Scan for the cell matching the given text and deliver its (X, Y) coordinate at center. 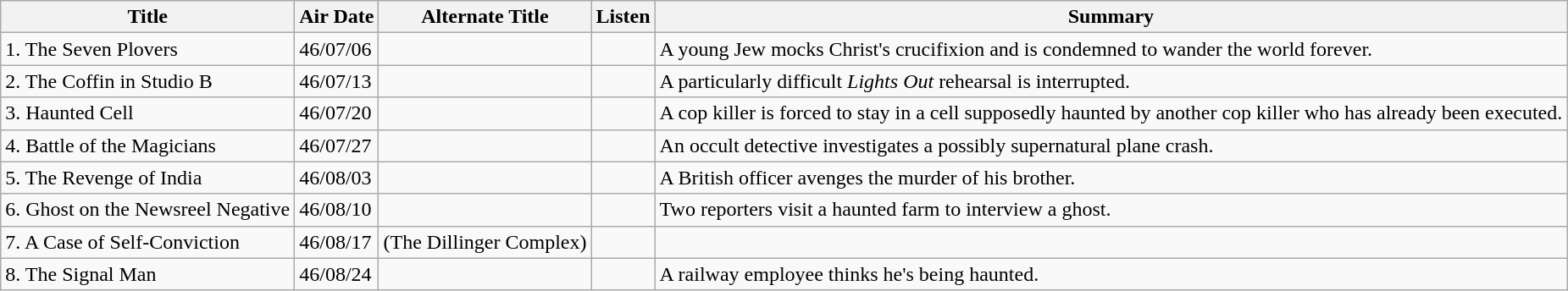
46/08/17 (337, 242)
A particularly difficult Lights Out rehearsal is interrupted. (1111, 81)
Listen (623, 17)
46/07/27 (337, 145)
A railway employee thinks he's being haunted. (1111, 274)
3. Haunted Cell (147, 113)
A cop killer is forced to stay in a cell supposedly haunted by another cop killer who has already been executed. (1111, 113)
46/07/13 (337, 81)
Air Date (337, 17)
Alternate Title (485, 17)
5. The Revenge of India (147, 178)
Title (147, 17)
46/08/10 (337, 210)
A British officer avenges the murder of his brother. (1111, 178)
2. The Coffin in Studio B (147, 81)
46/08/24 (337, 274)
7. A Case of Self-Conviction (147, 242)
A young Jew mocks Christ's crucifixion and is condemned to wander the world forever. (1111, 49)
Two reporters visit a haunted farm to interview a ghost. (1111, 210)
46/08/03 (337, 178)
1. The Seven Plovers (147, 49)
(The Dillinger Complex) (485, 242)
46/07/06 (337, 49)
Summary (1111, 17)
46/07/20 (337, 113)
6. Ghost on the Newsreel Negative (147, 210)
4. Battle of the Magicians (147, 145)
An occult detective investigates a possibly supernatural plane crash. (1111, 145)
8. The Signal Man (147, 274)
